Find where the given text appears and provide that cell's center as (X, Y) coordinate. 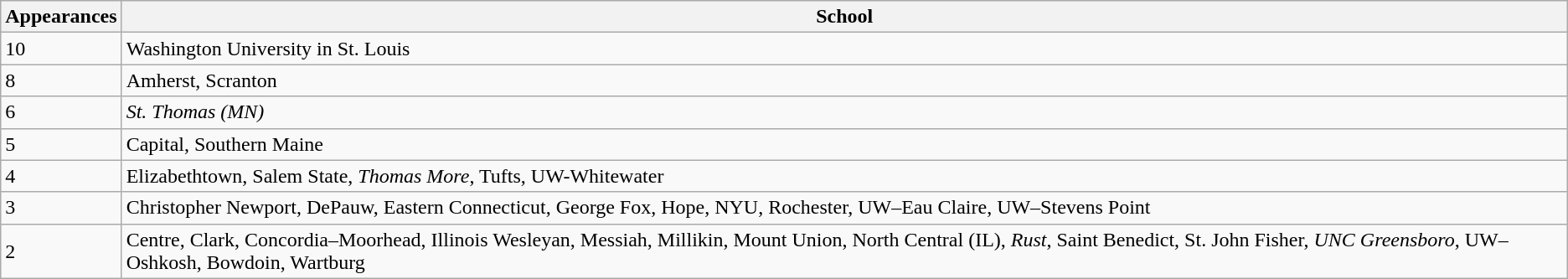
Appearances (61, 17)
School (844, 17)
8 (61, 80)
Capital, Southern Maine (844, 144)
St. Thomas (MN) (844, 112)
3 (61, 208)
Elizabethtown, Salem State, Thomas More, Tufts, UW-Whitewater (844, 176)
Christopher Newport, DePauw, Eastern Connecticut, George Fox, Hope, NYU, Rochester, UW–Eau Claire, UW–Stevens Point (844, 208)
Amherst, Scranton (844, 80)
4 (61, 176)
Washington University in St. Louis (844, 49)
6 (61, 112)
10 (61, 49)
5 (61, 144)
2 (61, 251)
